Capture the cell that displays the provided text and extract its (X, Y) central coordinate. 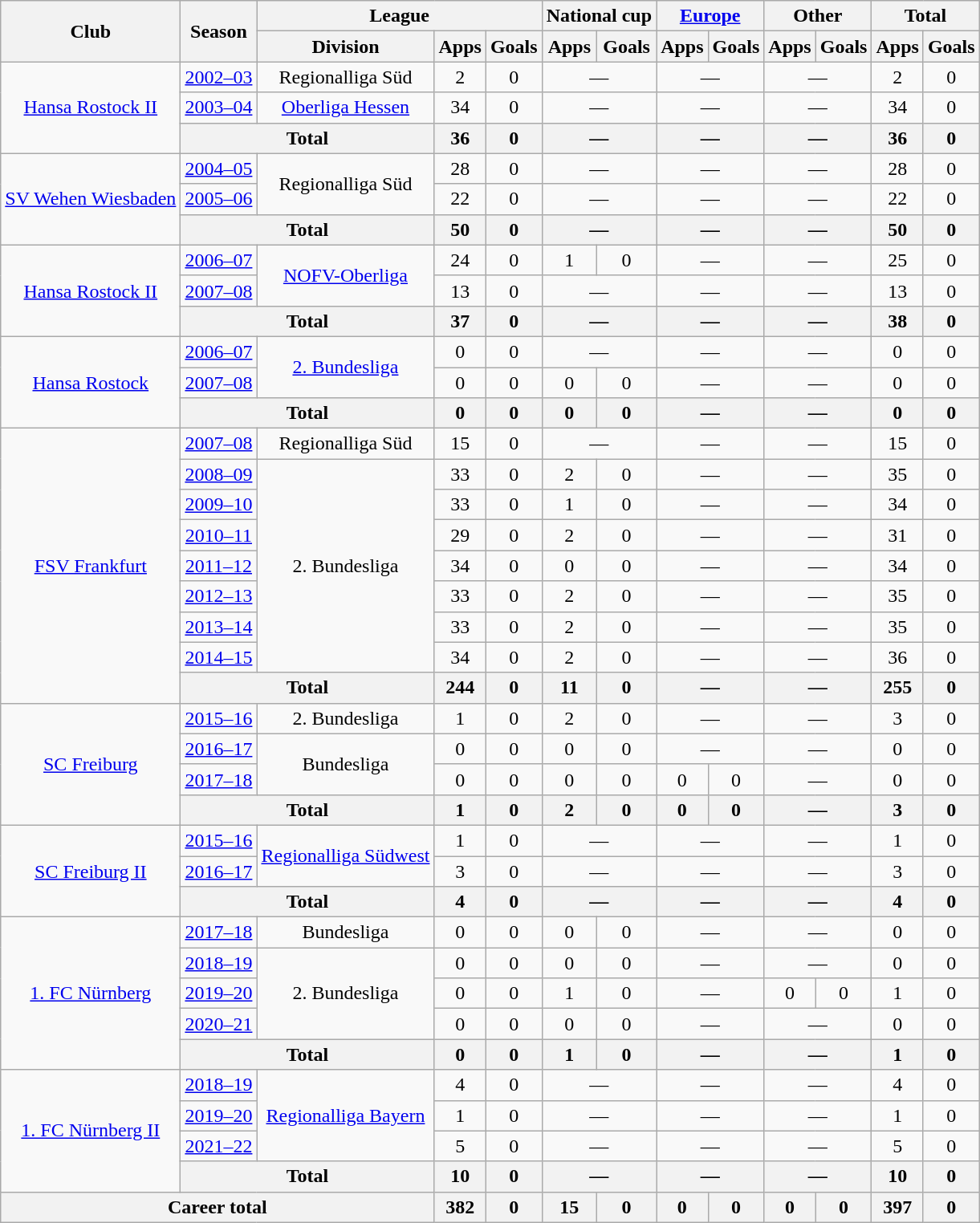
29 (460, 535)
37 (460, 321)
Europe (710, 16)
Hansa Rostock (91, 382)
2004–05 (218, 169)
24 (460, 260)
1. FC Nürnberg II (91, 1131)
1. FC Nürnberg (91, 993)
2002–03 (218, 77)
Club (91, 31)
2014–15 (218, 657)
National cup (599, 16)
SV Wehen Wiesbaden (91, 199)
NOFV-Oberliga (345, 275)
2020–21 (218, 1024)
2010–11 (218, 535)
Other (818, 16)
Regionalliga Bayern (345, 1115)
Career total (218, 1207)
2011–12 (218, 566)
25 (897, 260)
397 (897, 1207)
League (400, 16)
2005–06 (218, 199)
Division (345, 47)
2003–04 (218, 108)
31 (897, 535)
2021–22 (218, 1146)
FSV Frankfurt (91, 567)
SC Freiburg (91, 764)
2009–10 (218, 505)
38 (897, 321)
2012–13 (218, 596)
SC Freiburg II (91, 871)
255 (897, 688)
382 (460, 1207)
Season (218, 31)
244 (460, 688)
11 (569, 688)
2013–14 (218, 627)
2008–09 (218, 474)
Oberliga Hessen (345, 108)
Regionalliga Südwest (345, 855)
